From the cell containing the given text, extract its center point as (X, Y) coordinate. 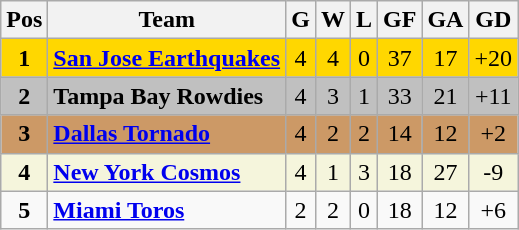
37 (399, 58)
W (332, 20)
33 (399, 96)
Pos (24, 20)
San Jose Earthquakes (167, 58)
Miami Toros (167, 210)
L (364, 20)
27 (446, 172)
GF (399, 20)
Team (167, 20)
GD (494, 20)
17 (446, 58)
5 (24, 210)
-9 (494, 172)
Tampa Bay Rowdies (167, 96)
GA (446, 20)
21 (446, 96)
G (301, 20)
+20 (494, 58)
+11 (494, 96)
14 (399, 134)
+2 (494, 134)
Dallas Tornado (167, 134)
+6 (494, 210)
New York Cosmos (167, 172)
